Capture the cell that displays the provided text and extract its (X, Y) central coordinate. 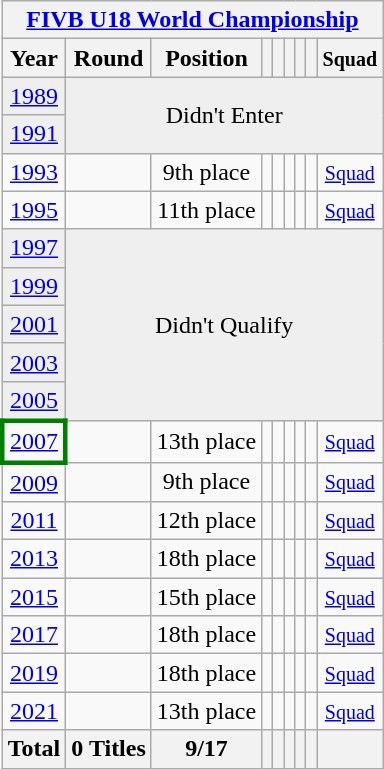
2009 (34, 482)
1991 (34, 134)
9/17 (206, 749)
11th place (206, 210)
Position (206, 58)
1995 (34, 210)
Year (34, 58)
12th place (206, 521)
2015 (34, 597)
2001 (34, 324)
2011 (34, 521)
Didn't Qualify (224, 325)
Total (34, 749)
1997 (34, 248)
2005 (34, 401)
Round (109, 58)
2007 (34, 442)
Didn't Enter (224, 115)
1999 (34, 286)
15th place (206, 597)
2017 (34, 635)
0 Titles (109, 749)
2013 (34, 559)
2019 (34, 673)
1989 (34, 96)
2003 (34, 362)
1993 (34, 172)
FIVB U18 World Championship (192, 20)
2021 (34, 711)
